Search for the cell housing the specified text and yield its [X, Y] center coordinate. 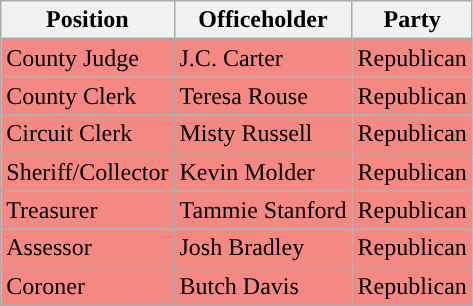
Position [88, 20]
Teresa Rouse [263, 96]
Sheriff/Collector [88, 172]
Coroner [88, 286]
Party [412, 20]
Tammie Stanford [263, 210]
J.C. Carter [263, 58]
Assessor [88, 248]
County Clerk [88, 96]
Treasurer [88, 210]
Misty Russell [263, 134]
County Judge [88, 58]
Butch Davis [263, 286]
Circuit Clerk [88, 134]
Kevin Molder [263, 172]
Officeholder [263, 20]
Josh Bradley [263, 248]
